Provide the (x, y) coordinate of the cell's center where the given text is located.  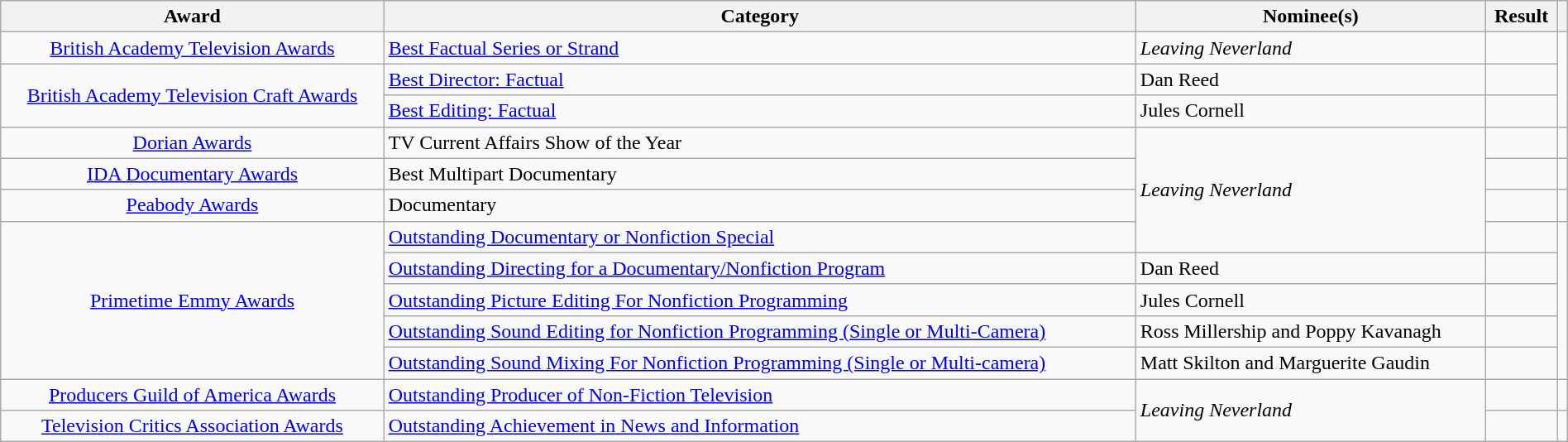
Outstanding Picture Editing For Nonfiction Programming (759, 300)
TV Current Affairs Show of the Year (759, 142)
Result (1521, 17)
British Academy Television Craft Awards (192, 95)
Dorian Awards (192, 142)
Outstanding Achievement in News and Information (759, 426)
Best Factual Series or Strand (759, 48)
Best Editing: Factual (759, 111)
Matt Skilton and Marguerite Gaudin (1310, 363)
Television Critics Association Awards (192, 426)
Best Multipart Documentary (759, 174)
Outstanding Documentary or Nonfiction Special (759, 237)
Peabody Awards (192, 205)
Producers Guild of America Awards (192, 395)
IDA Documentary Awards (192, 174)
Outstanding Sound Editing for Nonfiction Programming (Single or Multi-Camera) (759, 331)
British Academy Television Awards (192, 48)
Ross Millership and Poppy Kavanagh (1310, 331)
Best Director: Factual (759, 79)
Award (192, 17)
Documentary (759, 205)
Category (759, 17)
Outstanding Directing for a Documentary/Nonfiction Program (759, 268)
Outstanding Producer of Non-Fiction Television (759, 395)
Primetime Emmy Awards (192, 300)
Outstanding Sound Mixing For Nonfiction Programming (Single or Multi-camera) (759, 363)
Nominee(s) (1310, 17)
